Extract the (x, y) coordinate from the center of the cell holding the provided text.  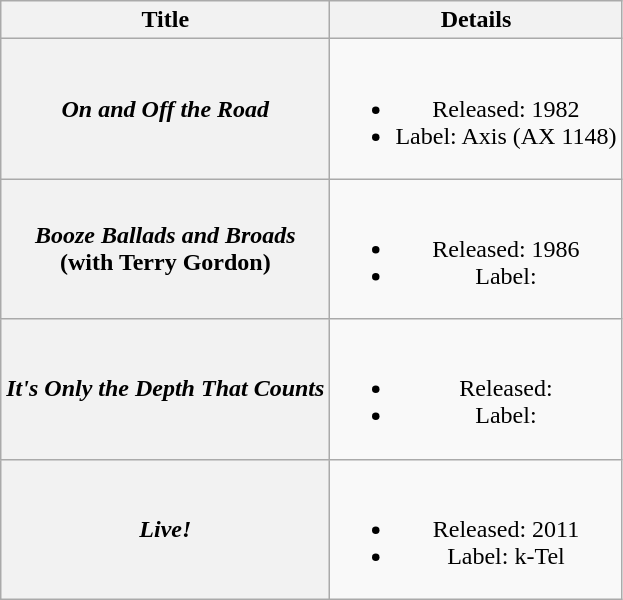
Released:Label: (476, 389)
Released: 1986Label: (476, 249)
Released: 1982Label: Axis (AX 1148) (476, 109)
Live! (166, 529)
It's Only the Depth That Counts (166, 389)
Title (166, 20)
Released: 2011Label: k-Tel (476, 529)
On and Off the Road (166, 109)
Booze Ballads and Broads (with Terry Gordon) (166, 249)
Details (476, 20)
